From the cell containing the given text, extract its center point as (x, y) coordinate. 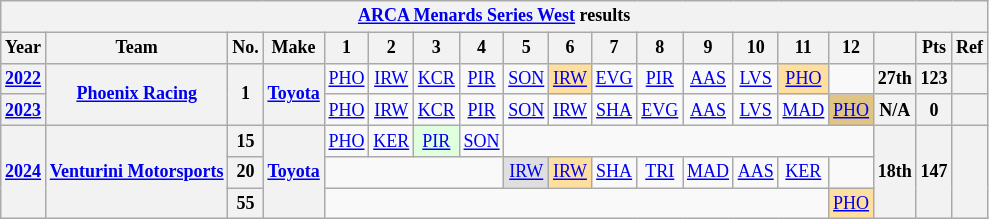
2024 (24, 172)
Year (24, 48)
No. (246, 48)
10 (756, 48)
N/A (894, 110)
2 (392, 48)
6 (570, 48)
18th (894, 172)
5 (526, 48)
Ref (970, 48)
147 (934, 172)
27th (894, 78)
TRI (660, 172)
Venturini Motorsports (136, 172)
7 (614, 48)
15 (246, 140)
12 (852, 48)
ARCA Menards Series West results (494, 16)
20 (246, 172)
3 (437, 48)
0 (934, 110)
Make (294, 48)
Pts (934, 48)
4 (482, 48)
9 (708, 48)
Phoenix Racing (136, 94)
55 (246, 204)
8 (660, 48)
11 (804, 48)
2023 (24, 110)
Team (136, 48)
2022 (24, 78)
123 (934, 78)
